From the cell containing the given text, extract its center point as [x, y] coordinate. 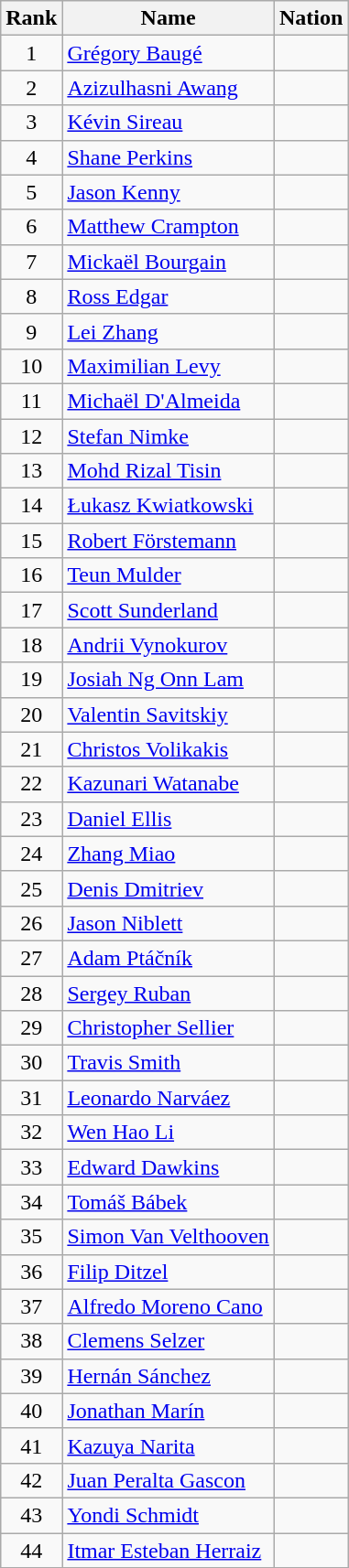
Jason Kenny [169, 192]
25 [31, 888]
21 [31, 749]
Łukasz Kwiatkowski [169, 506]
9 [31, 331]
26 [31, 923]
Hernán Sánchez [169, 1376]
13 [31, 471]
42 [31, 1480]
14 [31, 506]
27 [31, 958]
Yondi Schmidt [169, 1515]
Filip Ditzel [169, 1272]
22 [31, 784]
Azizulhasni Awang [169, 88]
36 [31, 1272]
8 [31, 296]
Tomáš Bábek [169, 1202]
Juan Peralta Gascon [169, 1480]
Stefan Nimke [169, 436]
1 [31, 53]
20 [31, 714]
Sergey Ruban [169, 993]
28 [31, 993]
40 [31, 1411]
Leonardo Narváez [169, 1098]
Shane Perkins [169, 157]
Kévin Sireau [169, 123]
23 [31, 819]
6 [31, 227]
Andrii Vynokurov [169, 645]
Teun Mulder [169, 575]
17 [31, 610]
Kazuya Narita [169, 1445]
Mickaël Bourgain [169, 262]
35 [31, 1237]
5 [31, 192]
Grégory Baugé [169, 53]
39 [31, 1376]
10 [31, 366]
37 [31, 1306]
19 [31, 680]
2 [31, 88]
Jason Niblett [169, 923]
Daniel Ellis [169, 819]
15 [31, 541]
41 [31, 1445]
Scott Sunderland [169, 610]
Mohd Rizal Tisin [169, 471]
Nation [311, 18]
Alfredo Moreno Cano [169, 1306]
44 [31, 1551]
Jonathan Marín [169, 1411]
7 [31, 262]
Wen Hao Li [169, 1133]
16 [31, 575]
43 [31, 1515]
30 [31, 1063]
Christos Volikakis [169, 749]
11 [31, 401]
4 [31, 157]
Clemens Selzer [169, 1341]
Name [169, 18]
34 [31, 1202]
Adam Ptáčník [169, 958]
Michaël D'Almeida [169, 401]
Christopher Sellier [169, 1028]
18 [31, 645]
31 [31, 1098]
3 [31, 123]
Rank [31, 18]
Simon Van Velthooven [169, 1237]
33 [31, 1167]
Itmar Esteban Herraiz [169, 1551]
Matthew Crampton [169, 227]
Lei Zhang [169, 331]
Ross Edgar [169, 296]
Valentin Savitskiy [169, 714]
12 [31, 436]
Kazunari Watanabe [169, 784]
24 [31, 854]
Edward Dawkins [169, 1167]
Maximilian Levy [169, 366]
29 [31, 1028]
Josiah Ng Onn Lam [169, 680]
38 [31, 1341]
Zhang Miao [169, 854]
Travis Smith [169, 1063]
Robert Förstemann [169, 541]
Denis Dmitriev [169, 888]
32 [31, 1133]
